From the cell containing the given text, extract its center point as (x, y) coordinate. 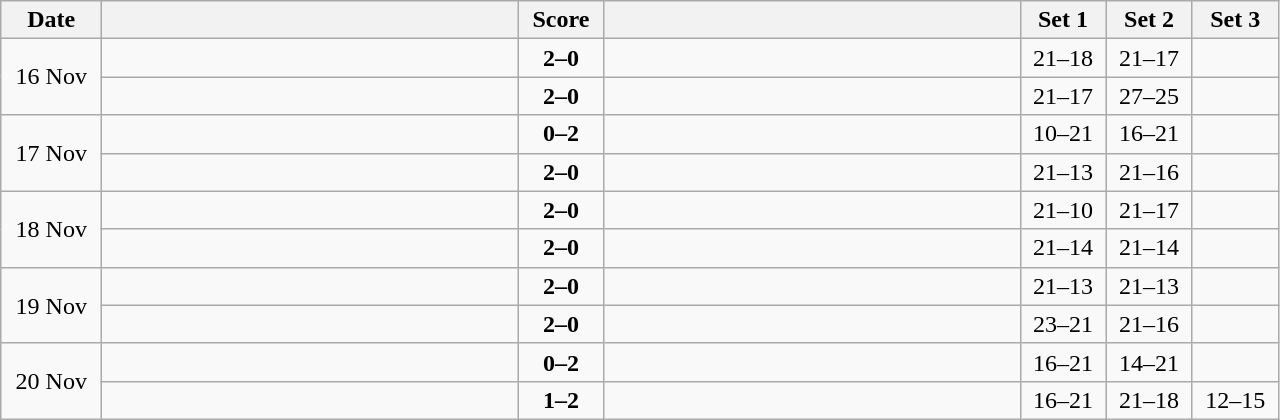
1–2 (561, 400)
10–21 (1063, 134)
16 Nov (52, 77)
19 Nov (52, 305)
Set 1 (1063, 20)
Score (561, 20)
18 Nov (52, 229)
Set 3 (1235, 20)
21–10 (1063, 210)
Set 2 (1149, 20)
Date (52, 20)
17 Nov (52, 153)
23–21 (1063, 324)
20 Nov (52, 381)
14–21 (1149, 362)
12–15 (1235, 400)
27–25 (1149, 96)
